Return the (x, y) coordinate for the center point of the cell that contains the specified text.  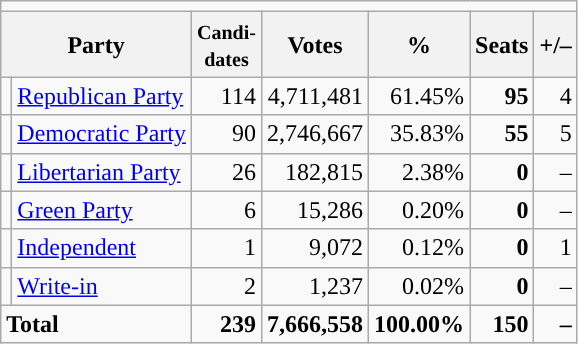
26 (226, 172)
2,746,667 (314, 134)
Libertarian Party (102, 172)
2.38% (420, 172)
0.12% (420, 248)
0.20% (420, 210)
35.83% (420, 134)
114 (226, 96)
Party (96, 44)
15,286 (314, 210)
239 (226, 324)
5 (556, 134)
7,666,558 (314, 324)
Total (96, 324)
Votes (314, 44)
+/– (556, 44)
2 (226, 286)
95 (502, 96)
150 (502, 324)
6 (226, 210)
Republican Party (102, 96)
90 (226, 134)
100.00% (420, 324)
1,237 (314, 286)
0.02% (420, 286)
% (420, 44)
Independent (102, 248)
Democratic Party (102, 134)
61.45% (420, 96)
Seats (502, 44)
182,815 (314, 172)
4,711,481 (314, 96)
Green Party (102, 210)
Candi-dates (226, 44)
55 (502, 134)
4 (556, 96)
9,072 (314, 248)
Write-in (102, 286)
